Locate the cell with the specified text and output its (x, y) center coordinate. 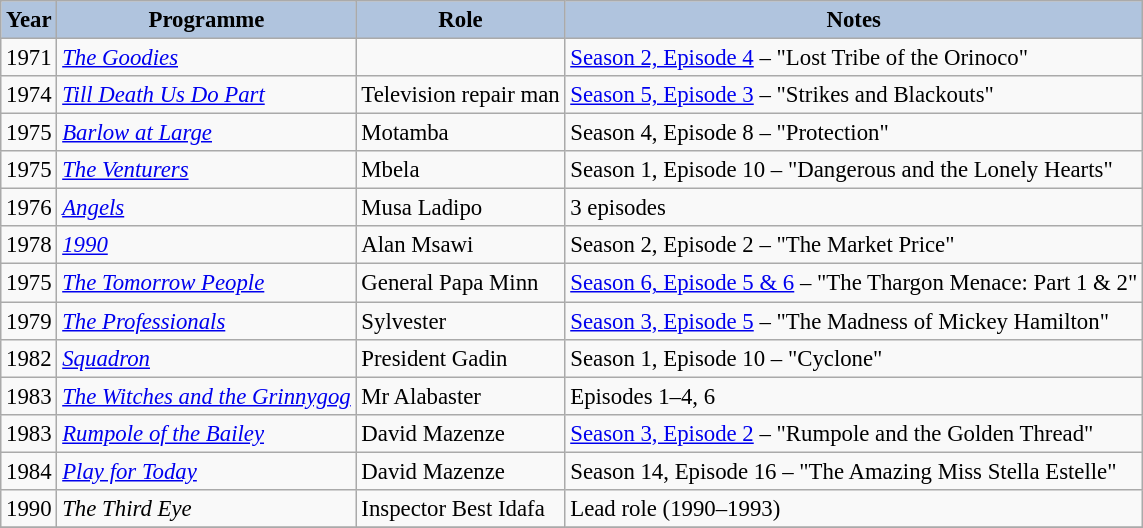
1984 (29, 471)
Season 14, Episode 16 – "The Amazing Miss Stella Estelle" (854, 471)
Mr Alabaster (460, 396)
Season 3, Episode 2 – "Rumpole and the Golden Thread" (854, 433)
Season 1, Episode 10 – "Cyclone" (854, 358)
The Tomorrow People (206, 283)
Notes (854, 20)
1982 (29, 358)
1979 (29, 321)
Season 2, Episode 2 – "The Market Price" (854, 245)
Lead role (1990–1993) (854, 509)
Squadron (206, 358)
Season 1, Episode 10 – "Dangerous and the Lonely Hearts" (854, 170)
Role (460, 20)
1974 (29, 95)
President Gadin (460, 358)
Angels (206, 208)
Season 6, Episode 5 & 6 – "The Thargon Menace: Part 1 & 2" (854, 283)
The Third Eye (206, 509)
The Goodies (206, 58)
Play for Today (206, 471)
Episodes 1–4, 6 (854, 396)
Sylvester (460, 321)
General Papa Minn (460, 283)
Season 2, Episode 4 – "Lost Tribe of the Orinoco" (854, 58)
The Witches and the Grinnygog (206, 396)
Motamba (460, 133)
1976 (29, 208)
Till Death Us Do Part (206, 95)
Year (29, 20)
Rumpole of the Bailey (206, 433)
Barlow at Large (206, 133)
1971 (29, 58)
3 episodes (854, 208)
The Venturers (206, 170)
The Professionals (206, 321)
Season 3, Episode 5 – "The Madness of Mickey Hamilton" (854, 321)
Season 4, Episode 8 – "Protection" (854, 133)
Alan Msawi (460, 245)
1978 (29, 245)
Season 5, Episode 3 – "Strikes and Blackouts" (854, 95)
Musa Ladipo (460, 208)
Inspector Best Idafa (460, 509)
Television repair man (460, 95)
Mbela (460, 170)
Programme (206, 20)
